From the cell containing the given text, extract its center point as (X, Y) coordinate. 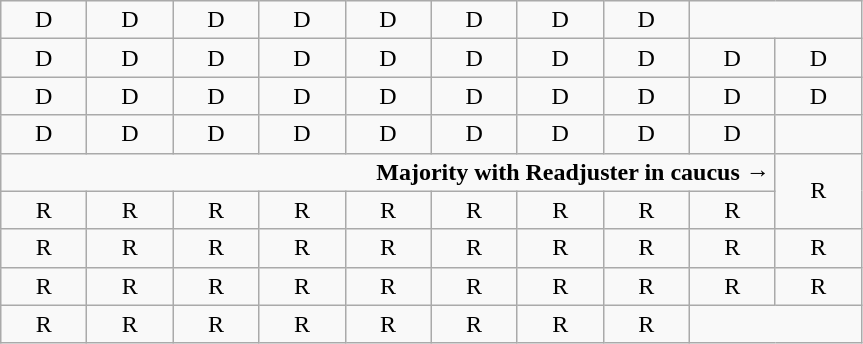
Majority with Readjuster in caucus → (388, 172)
